Output the (X, Y) coordinate of the center of the cell containing the given text.  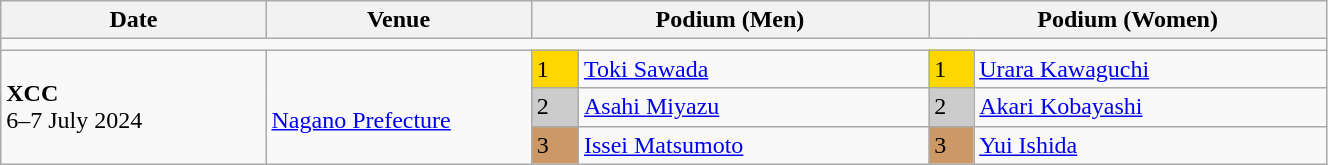
Akari Kobayashi (1150, 107)
Issei Matsumoto (754, 145)
Toki Sawada (754, 69)
Yui Ishida (1150, 145)
Podium (Men) (730, 20)
Nagano Prefecture (398, 107)
Date (134, 20)
Podium (Women) (1128, 20)
Venue (398, 20)
XCC 6–7 July 2024 (134, 107)
Urara Kawaguchi (1150, 69)
Asahi Miyazu (754, 107)
